Extract the (x, y) coordinate from the center of the cell holding the provided text.  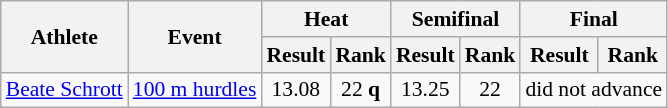
Semifinal (456, 19)
Heat (326, 19)
Event (195, 36)
22 (490, 90)
100 m hurdles (195, 90)
22 q (360, 90)
did not advance (594, 90)
13.25 (426, 90)
Beate Schrott (64, 90)
Final (594, 19)
13.08 (296, 90)
Athlete (64, 36)
